Identify which cell holds the provided text, then report its (X, Y) central coordinate. 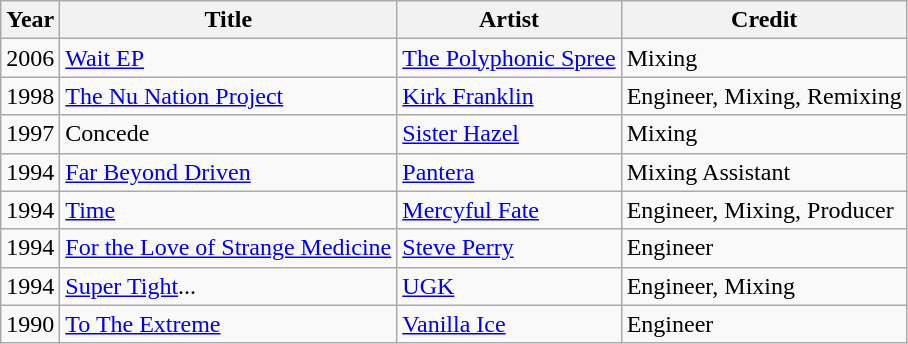
Time (228, 210)
Far Beyond Driven (228, 172)
Pantera (509, 172)
Title (228, 20)
Super Tight... (228, 286)
1990 (30, 324)
Artist (509, 20)
Wait EP (228, 58)
Steve Perry (509, 248)
The Nu Nation Project (228, 96)
2006 (30, 58)
1997 (30, 134)
Engineer, Mixing (764, 286)
Credit (764, 20)
Year (30, 20)
Vanilla Ice (509, 324)
The Polyphonic Spree (509, 58)
Engineer, Mixing, Remixing (764, 96)
For the Love of Strange Medicine (228, 248)
Kirk Franklin (509, 96)
1998 (30, 96)
Sister Hazel (509, 134)
UGK (509, 286)
Concede (228, 134)
Mixing Assistant (764, 172)
Engineer, Mixing, Producer (764, 210)
To The Extreme (228, 324)
Mercyful Fate (509, 210)
